Return the [X, Y] coordinate for the center point of the cell that contains the specified text.  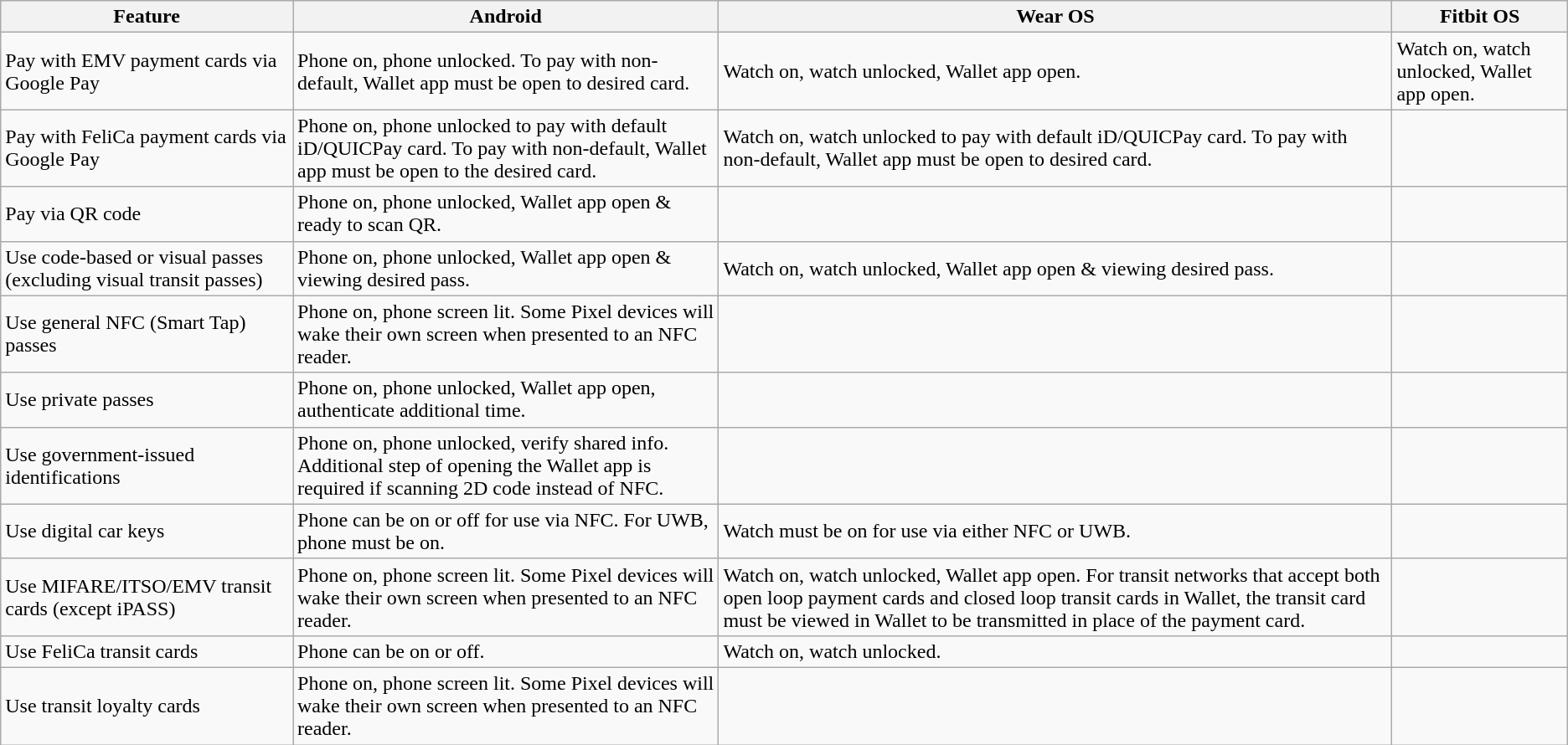
Use government-issued identifications [147, 465]
Use digital car keys [147, 531]
Pay via QR code [147, 214]
Wear OS [1055, 17]
Phone on, phone unlocked, Wallet app open & viewing desired pass. [506, 268]
Watch must be on for use via either NFC or UWB. [1055, 531]
Phone on, phone unlocked to pay with default iD/QUICPay card. To pay with non-default, Wallet app must be open to the desired card. [506, 148]
Phone can be on or off for use via NFC. For UWB, phone must be on. [506, 531]
Phone on, phone unlocked, Wallet app open, authenticate additional time. [506, 400]
Android [506, 17]
Use FeliCa transit cards [147, 651]
Feature [147, 17]
Use general NFC (Smart Tap) passes [147, 334]
Phone on, phone unlocked, Wallet app open & ready to scan QR. [506, 214]
Use private passes [147, 400]
Phone on, phone unlocked, verify shared info. Additional step of opening the Wallet app is required if scanning 2D code instead of NFC. [506, 465]
Fitbit OS [1479, 17]
Use transit loyalty cards [147, 706]
Phone can be on or off. [506, 651]
Phone on, phone unlocked. To pay with non-default, Wallet app must be open to desired card. [506, 71]
Use MIFARE/ITSO/EMV transit cards (except iPASS) [147, 597]
Watch on, watch unlocked, Wallet app open & viewing desired pass. [1055, 268]
Pay with EMV payment cards via Google Pay [147, 71]
Use code-based or visual passes (excluding visual transit passes) [147, 268]
Pay with FeliCa payment cards via Google Pay [147, 148]
Watch on, watch unlocked to pay with default iD/QUICPay card. To pay with non-default, Wallet app must be open to desired card. [1055, 148]
Watch on, watch unlocked. [1055, 651]
